Identify which cell holds the provided text, then report its (X, Y) central coordinate. 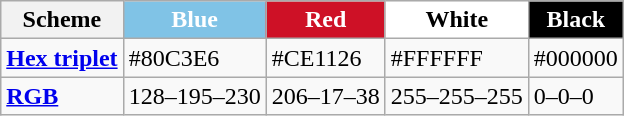
#80C3E6 (194, 58)
206–17–38 (326, 96)
RGB (62, 96)
0–0–0 (576, 96)
#000000 (576, 58)
#CE1126 (326, 58)
#FFFFFF (456, 58)
128–195–230 (194, 96)
Hex triplet (62, 58)
White (456, 20)
255–255–255 (456, 96)
Black (576, 20)
Blue (194, 20)
Red (326, 20)
Scheme (62, 20)
